Return (x, y) of the center of cell containing provided text 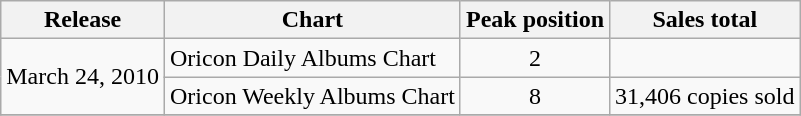
2 (534, 58)
Oricon Daily Albums Chart (312, 58)
31,406 copies sold (705, 96)
Oricon Weekly Albums Chart (312, 96)
8 (534, 96)
Peak position (534, 20)
Sales total (705, 20)
March 24, 2010 (83, 77)
Chart (312, 20)
Release (83, 20)
